From the cell containing the given text, extract its center point as [X, Y] coordinate. 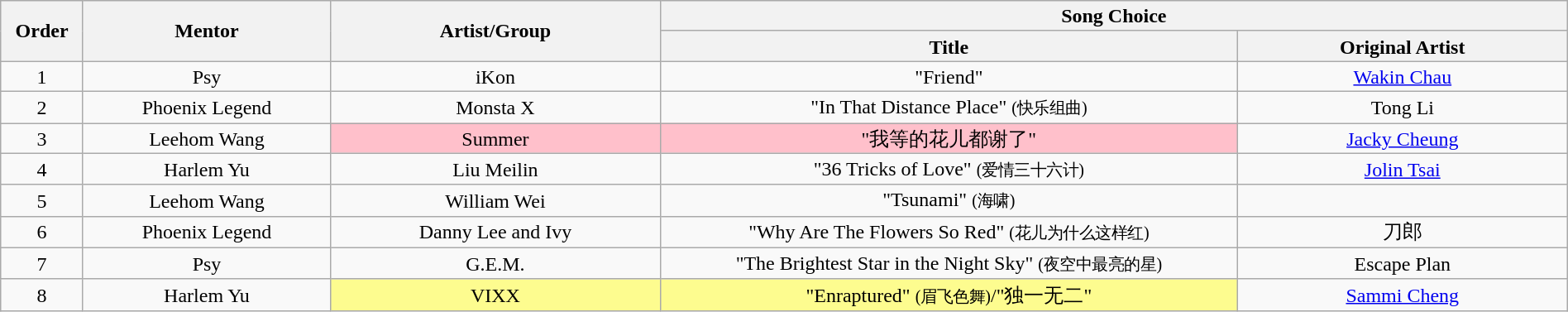
Jacky Cheung [1403, 137]
Jolin Tsai [1403, 169]
"Friend" [949, 76]
Danny Lee and Ivy [496, 232]
William Wei [496, 200]
"The Brightest Star in the Night Sky" (夜空中最亮的星) [949, 263]
6 [42, 232]
"我等的花儿都谢了" [949, 137]
Monsta X [496, 107]
iKon [496, 76]
VIXX [496, 295]
刀郎 [1403, 232]
7 [42, 263]
"36 Tricks of Love" (爱情三十六计) [949, 169]
Liu Meilin [496, 169]
Summer [496, 137]
Order [42, 31]
"Why Are The Flowers So Red" (花儿为什么这样红) [949, 232]
Title [949, 46]
5 [42, 200]
Mentor [207, 31]
3 [42, 137]
G.E.M. [496, 263]
Song Choice [1113, 17]
"Enraptured" (眉飞色舞)/"独一无二" [949, 295]
Wakin Chau [1403, 76]
"Tsunami" (海啸) [949, 200]
Original Artist [1403, 46]
"In That Distance Place" (快乐组曲) [949, 107]
Escape Plan [1403, 263]
Sammi Cheng [1403, 295]
4 [42, 169]
1 [42, 76]
Tong Li [1403, 107]
Artist/Group [496, 31]
8 [42, 295]
2 [42, 107]
